Locate the cell with the specified text and output its [x, y] center coordinate. 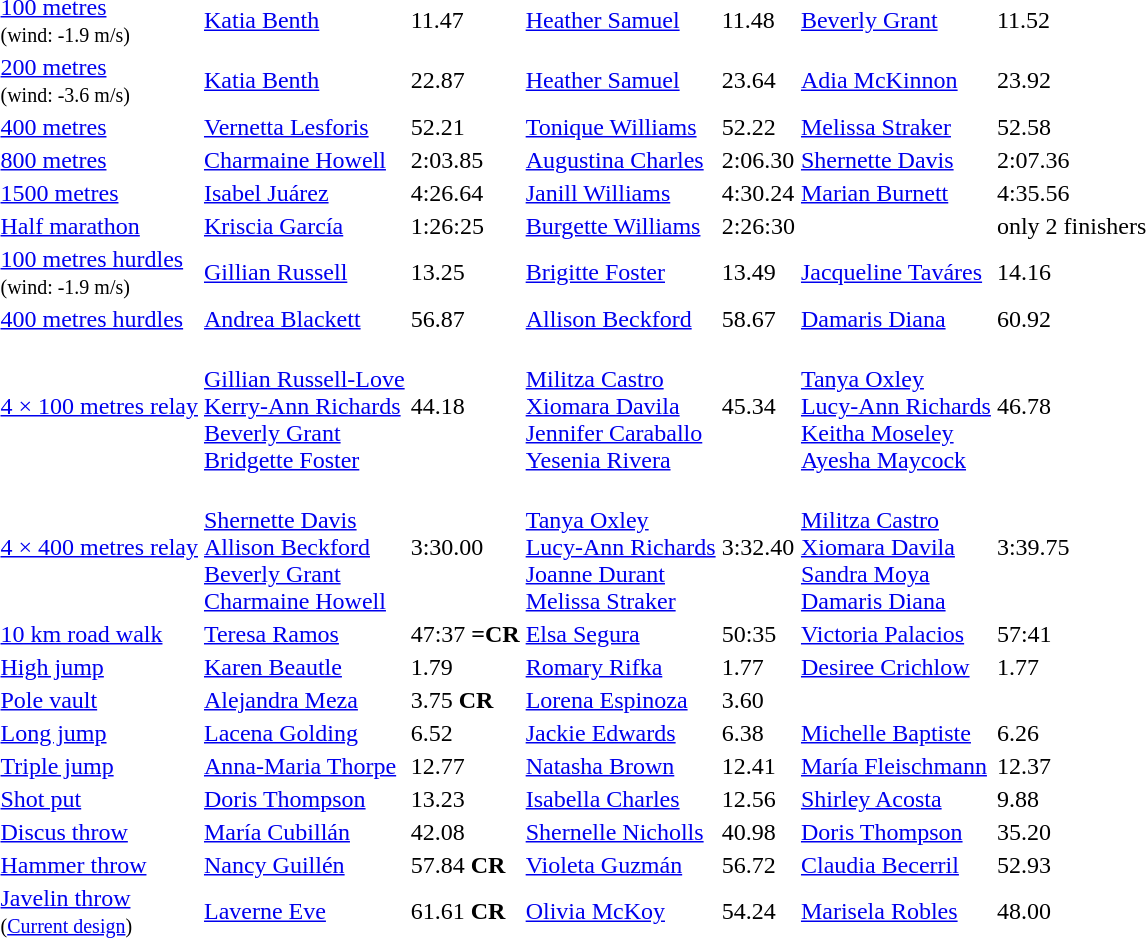
Shernette Davis [896, 160]
42.08 [465, 832]
50:35 [758, 634]
2:06.30 [758, 160]
Gillian Russell [304, 272]
4:30.24 [758, 193]
Romary Rifka [620, 667]
47:37 =CR [465, 634]
2:26:30 [758, 226]
1.79 [465, 667]
Vernetta Lesforis [304, 127]
Tanya OxleyLucy-Ann RichardsKeitha MoseleyAyesha Maycock [896, 406]
45.34 [758, 406]
Adia McKinnon [896, 80]
Janill Williams [620, 193]
13.49 [758, 272]
Alejandra Meza [304, 700]
Augustina Charles [620, 160]
52.22 [758, 127]
Jacqueline Taváres [896, 272]
Lorena Espinoza [620, 700]
Elsa Segura [620, 634]
Militza CastroXiomara DavilaSandra MoyaDamaris Diana [896, 547]
13.23 [465, 799]
Tonique Williams [620, 127]
Natasha Brown [620, 766]
56.87 [465, 319]
1:26:25 [465, 226]
52.21 [465, 127]
57.84 CR [465, 865]
3.75 CR [465, 700]
12.56 [758, 799]
Katia Benth [304, 80]
Shirley Acosta [896, 799]
Desiree Crichlow [896, 667]
Tanya OxleyLucy-Ann RichardsJoanne DurantMelissa Straker [620, 547]
22.87 [465, 80]
1.77 [758, 667]
Marian Burnett [896, 193]
María Fleischmann [896, 766]
3:30.00 [465, 547]
13.25 [465, 272]
Charmaine Howell [304, 160]
Kriscia García [304, 226]
Shernelle Nicholls [620, 832]
Shernette DavisAllison BeckfordBeverly GrantCharmaine Howell [304, 547]
2:03.85 [465, 160]
3:32.40 [758, 547]
Karen Beautle [304, 667]
58.67 [758, 319]
Claudia Becerril [896, 865]
Militza CastroXiomara DavilaJennifer CaraballoYesenia Rivera [620, 406]
Victoria Palacios [896, 634]
Teresa Ramos [304, 634]
12.41 [758, 766]
Nancy Guillén [304, 865]
Michelle Baptiste [896, 733]
María Cubillán [304, 832]
Isabella Charles [620, 799]
Andrea Blackett [304, 319]
3.60 [758, 700]
6.38 [758, 733]
Isabel Juárez [304, 193]
12.77 [465, 766]
Brigitte Foster [620, 272]
44.18 [465, 406]
Anna-Maria Thorpe [304, 766]
23.64 [758, 80]
4:26.64 [465, 193]
Damaris Diana [896, 319]
40.98 [758, 832]
Heather Samuel [620, 80]
Gillian Russell-LoveKerry-Ann RichardsBeverly GrantBridgette Foster [304, 406]
6.52 [465, 733]
Burgette Williams [620, 226]
Jackie Edwards [620, 733]
56.72 [758, 865]
Lacena Golding [304, 733]
Violeta Guzmán [620, 865]
Melissa Straker [896, 127]
Allison Beckford [620, 319]
